Return the [x, y] coordinate for the center point of the cell that contains the specified text.  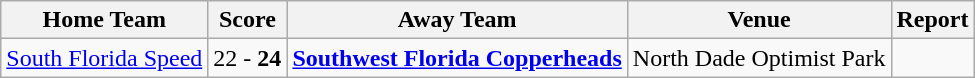
Home Team [104, 20]
22 - 24 [248, 58]
Score [248, 20]
Away Team [457, 20]
Southwest Florida Copperheads [457, 58]
Report [932, 20]
South Florida Speed [104, 58]
North Dade Optimist Park [759, 58]
Venue [759, 20]
